Return [x, y] of the center of cell containing provided text 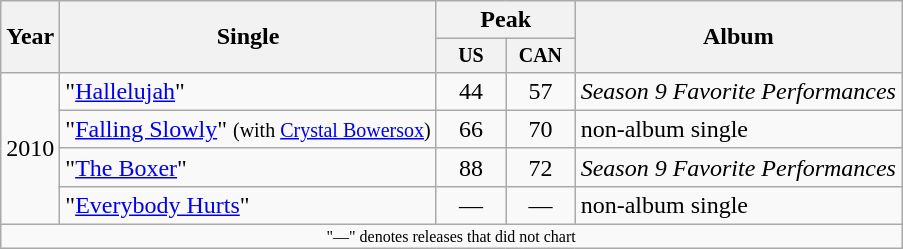
57 [540, 91]
88 [470, 167]
"The Boxer" [248, 167]
Peak [506, 20]
2010 [30, 148]
"—" denotes releases that did not chart [452, 237]
CAN [540, 56]
US [470, 56]
"Hallelujah" [248, 91]
Album [738, 37]
Year [30, 37]
Single [248, 37]
44 [470, 91]
70 [540, 129]
"Falling Slowly" (with Crystal Bowersox) [248, 129]
"Everybody Hurts" [248, 205]
66 [470, 129]
72 [540, 167]
